Capture the cell that displays the provided text and extract its (x, y) central coordinate. 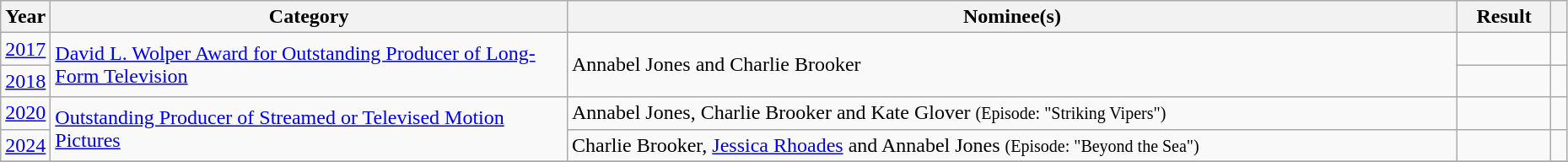
Category (309, 17)
Nominee(s) (1012, 17)
Charlie Brooker, Jessica Rhoades and Annabel Jones (Episode: "Beyond the Sea") (1012, 145)
David L. Wolper Award for Outstanding Producer of Long-Form Television (309, 65)
2018 (25, 81)
Result (1503, 17)
2024 (25, 145)
Year (25, 17)
2020 (25, 113)
Annabel Jones and Charlie Brooker (1012, 65)
2017 (25, 49)
Annabel Jones, Charlie Brooker and Kate Glover (Episode: "Striking Vipers") (1012, 113)
Outstanding Producer of Streamed or Televised Motion Pictures (309, 129)
